Return the [x, y] coordinate for the center point of the cell that contains the specified text.  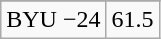
BYU −24 [54, 20]
61.5 [132, 20]
